Extract the [X, Y] coordinate from the center of the cell holding the provided text.  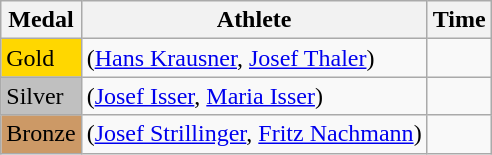
Silver [41, 96]
Gold [41, 58]
(Josef Strillinger, Fritz Nachmann) [254, 134]
Bronze [41, 134]
Medal [41, 20]
Time [459, 20]
(Josef Isser, Maria Isser) [254, 96]
(Hans Krausner, Josef Thaler) [254, 58]
Athlete [254, 20]
